Return the [x, y] coordinate for the center point of the cell that contains the specified text.  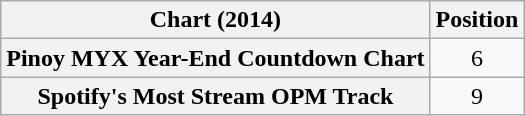
9 [477, 96]
Pinoy MYX Year-End Countdown Chart [216, 58]
Position [477, 20]
Spotify's Most Stream OPM Track [216, 96]
Chart (2014) [216, 20]
6 [477, 58]
